Return [x, y] of the center of cell containing provided text 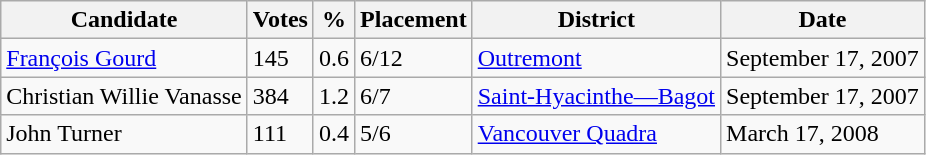
0.4 [334, 134]
Candidate [124, 20]
District [596, 20]
0.6 [334, 58]
March 17, 2008 [823, 134]
1.2 [334, 96]
6/12 [414, 58]
Date [823, 20]
% [334, 20]
François Gourd [124, 58]
Outremont [596, 58]
Saint-Hyacinthe—Bagot [596, 96]
Placement [414, 20]
Vancouver Quadra [596, 134]
Christian Willie Vanasse [124, 96]
John Turner [124, 134]
Votes [280, 20]
384 [280, 96]
111 [280, 134]
5/6 [414, 134]
6/7 [414, 96]
145 [280, 58]
